Locate the cell with the specified text and output its [x, y] center coordinate. 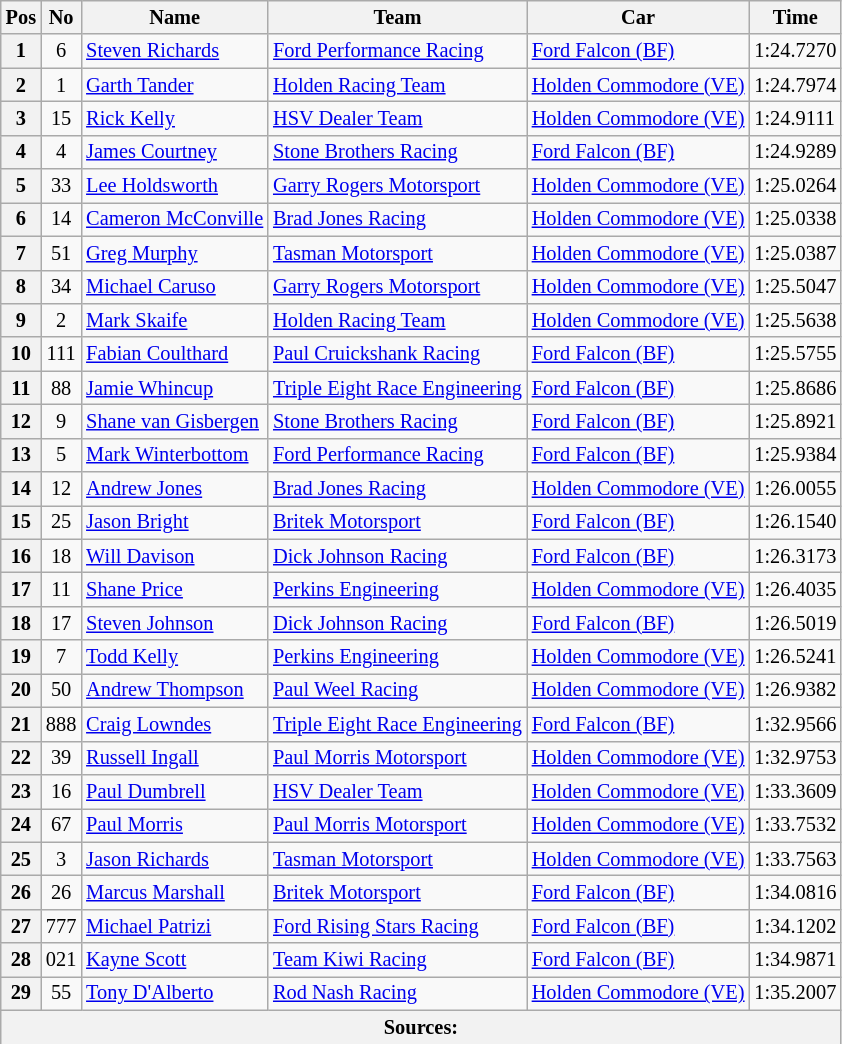
1:26.1540 [795, 522]
Cameron McConville [174, 219]
Paul Morris [174, 825]
1:25.9384 [795, 455]
Paul Dumbrell [174, 791]
1:32.9753 [795, 758]
Steven Johnson [174, 623]
1:26.5241 [795, 657]
Greg Murphy [174, 253]
Craig Lowndes [174, 724]
1:26.9382 [795, 690]
21 [21, 724]
No [61, 17]
Shane Price [174, 589]
23 [21, 791]
Jamie Whincup [174, 388]
Sources: [421, 1027]
1:25.5638 [795, 320]
Mark Winterbottom [174, 455]
1:25.5755 [795, 354]
28 [21, 960]
1:25.5047 [795, 287]
Time [795, 17]
Jason Bright [174, 522]
Pos [21, 17]
Team [398, 17]
1:26.0055 [795, 489]
20 [21, 690]
1:32.9566 [795, 724]
1:25.0264 [795, 186]
888 [61, 724]
1:33.3609 [795, 791]
33 [61, 186]
Will Davison [174, 556]
50 [61, 690]
1:35.2007 [795, 993]
Marcus Marshall [174, 892]
1:24.9111 [795, 118]
22 [21, 758]
Paul Cruickshank Racing [398, 354]
67 [61, 825]
Fabian Coulthard [174, 354]
Mark Skaife [174, 320]
10 [21, 354]
111 [61, 354]
Paul Weel Racing [398, 690]
777 [61, 926]
1:24.7270 [795, 51]
34 [61, 287]
8 [21, 287]
Michael Caruso [174, 287]
1:26.4035 [795, 589]
Team Kiwi Racing [398, 960]
Tony D'Alberto [174, 993]
021 [61, 960]
1:25.0338 [795, 219]
1:24.9289 [795, 152]
James Courtney [174, 152]
27 [21, 926]
55 [61, 993]
39 [61, 758]
1:26.3173 [795, 556]
88 [61, 388]
1:34.9871 [795, 960]
1:34.1202 [795, 926]
Garth Tander [174, 85]
Rick Kelly [174, 118]
19 [21, 657]
51 [61, 253]
Lee Holdsworth [174, 186]
Steven Richards [174, 51]
1:25.0387 [795, 253]
13 [21, 455]
1:33.7563 [795, 859]
Name [174, 17]
Andrew Thompson [174, 690]
24 [21, 825]
Todd Kelly [174, 657]
1:33.7532 [795, 825]
29 [21, 993]
1:26.5019 [795, 623]
Andrew Jones [174, 489]
1:34.0816 [795, 892]
Michael Patrizi [174, 926]
Car [638, 17]
Shane van Gisbergen [174, 421]
Jason Richards [174, 859]
Kayne Scott [174, 960]
1:25.8921 [795, 421]
1:24.7974 [795, 85]
Russell Ingall [174, 758]
1:25.8686 [795, 388]
Ford Rising Stars Racing [398, 926]
Rod Nash Racing [398, 993]
